For the text-containing cell, return its midpoint in (X, Y) coordinate format. 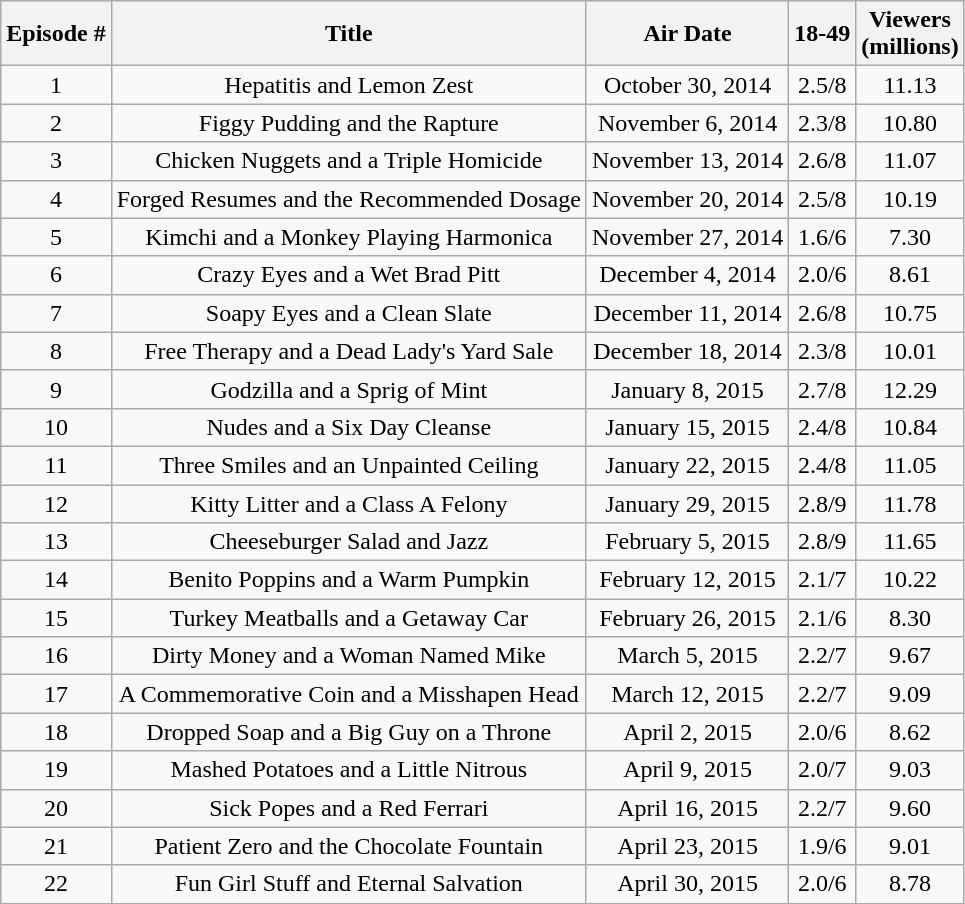
21 (56, 846)
Soapy Eyes and a Clean Slate (348, 313)
18 (56, 732)
Dirty Money and a Woman Named Mike (348, 656)
Hepatitis and Lemon Zest (348, 85)
April 2, 2015 (687, 732)
11.78 (910, 503)
Viewers(millions) (910, 34)
4 (56, 199)
Cheeseburger Salad and Jazz (348, 542)
9.60 (910, 808)
12.29 (910, 389)
18-49 (822, 34)
Benito Poppins and a Warm Pumpkin (348, 580)
January 22, 2015 (687, 465)
Kimchi and a Monkey Playing Harmonica (348, 237)
Kitty Litter and a Class A Felony (348, 503)
10.22 (910, 580)
March 5, 2015 (687, 656)
9.01 (910, 846)
19 (56, 770)
November 20, 2014 (687, 199)
11.65 (910, 542)
10.84 (910, 427)
Chicken Nuggets and a Triple Homicide (348, 161)
February 26, 2015 (687, 618)
10.01 (910, 351)
Turkey Meatballs and a Getaway Car (348, 618)
January 29, 2015 (687, 503)
20 (56, 808)
7.30 (910, 237)
13 (56, 542)
17 (56, 694)
10 (56, 427)
November 13, 2014 (687, 161)
April 9, 2015 (687, 770)
6 (56, 275)
1.9/6 (822, 846)
Nudes and a Six Day Cleanse (348, 427)
December 11, 2014 (687, 313)
7 (56, 313)
10.19 (910, 199)
December 4, 2014 (687, 275)
April 23, 2015 (687, 846)
Sick Popes and a Red Ferrari (348, 808)
Forged Resumes and the Recommended Dosage (348, 199)
2.1/7 (822, 580)
1.6/6 (822, 237)
22 (56, 884)
November 27, 2014 (687, 237)
February 12, 2015 (687, 580)
April 30, 2015 (687, 884)
Title (348, 34)
14 (56, 580)
9.09 (910, 694)
5 (56, 237)
11 (56, 465)
9.03 (910, 770)
8.61 (910, 275)
10.80 (910, 123)
8 (56, 351)
Air Date (687, 34)
December 18, 2014 (687, 351)
2.1/6 (822, 618)
12 (56, 503)
Free Therapy and a Dead Lady's Yard Sale (348, 351)
Godzilla and a Sprig of Mint (348, 389)
11.07 (910, 161)
March 12, 2015 (687, 694)
A Commemorative Coin and a Misshapen Head (348, 694)
November 6, 2014 (687, 123)
January 15, 2015 (687, 427)
3 (56, 161)
2 (56, 123)
Dropped Soap and a Big Guy on a Throne (348, 732)
10.75 (910, 313)
8.62 (910, 732)
Mashed Potatoes and a Little Nitrous (348, 770)
2.7/8 (822, 389)
11.05 (910, 465)
Fun Girl Stuff and Eternal Salvation (348, 884)
16 (56, 656)
Figgy Pudding and the Rapture (348, 123)
April 16, 2015 (687, 808)
11.13 (910, 85)
1 (56, 85)
January 8, 2015 (687, 389)
Patient Zero and the Chocolate Fountain (348, 846)
Three Smiles and an Unpainted Ceiling (348, 465)
Crazy Eyes and a Wet Brad Pitt (348, 275)
15 (56, 618)
February 5, 2015 (687, 542)
October 30, 2014 (687, 85)
Episode # (56, 34)
8.78 (910, 884)
9 (56, 389)
2.0/7 (822, 770)
8.30 (910, 618)
9.67 (910, 656)
